Output the [X, Y] coordinate of the center of the cell containing the given text.  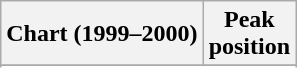
Peakposition [249, 34]
Chart (1999–2000) [102, 34]
